Detect which cell encompasses the target text, then output its (x, y) center coordinate. 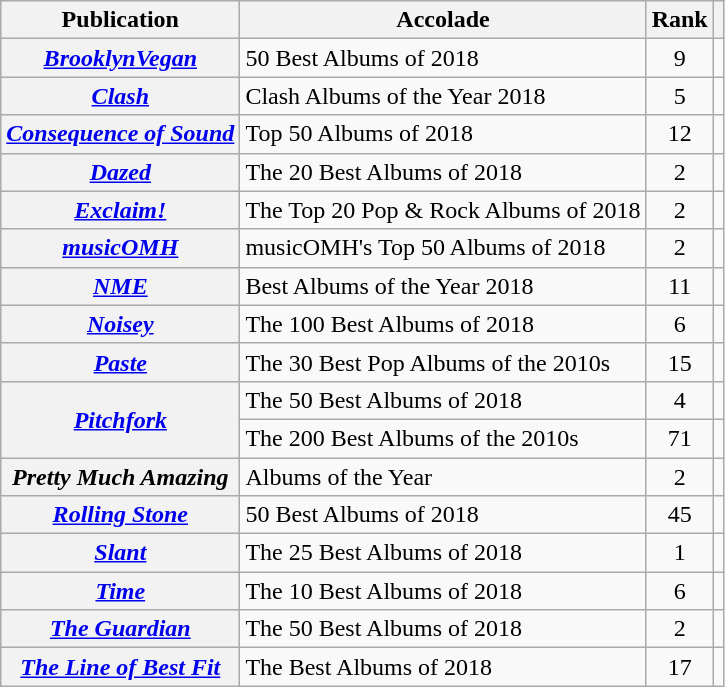
The Guardian (120, 629)
Albums of the Year (443, 477)
BrooklynVegan (120, 58)
The Top 20 Pop & Rock Albums of 2018 (443, 210)
The 100 Best Albums of 2018 (443, 324)
The 20 Best Albums of 2018 (443, 172)
Top 50 Albums of 2018 (443, 134)
The Best Albums of 2018 (443, 667)
Clash (120, 96)
Dazed (120, 172)
11 (680, 286)
Rank (680, 20)
1 (680, 553)
Best Albums of the Year 2018 (443, 286)
5 (680, 96)
45 (680, 515)
NME (120, 286)
Time (120, 591)
Exclaim! (120, 210)
Slant (120, 553)
Publication (120, 20)
The 200 Best Albums of the 2010s (443, 438)
4 (680, 400)
Clash Albums of the Year 2018 (443, 96)
17 (680, 667)
Noisey (120, 324)
Pretty Much Amazing (120, 477)
The 30 Best Pop Albums of the 2010s (443, 362)
Rolling Stone (120, 515)
musicOMH (120, 248)
71 (680, 438)
musicOMH's Top 50 Albums of 2018 (443, 248)
The 10 Best Albums of 2018 (443, 591)
Accolade (443, 20)
Pitchfork (120, 419)
15 (680, 362)
Paste (120, 362)
The 25 Best Albums of 2018 (443, 553)
Consequence of Sound (120, 134)
The Line of Best Fit (120, 667)
12 (680, 134)
9 (680, 58)
